For the text-containing cell, return its midpoint in (X, Y) coordinate format. 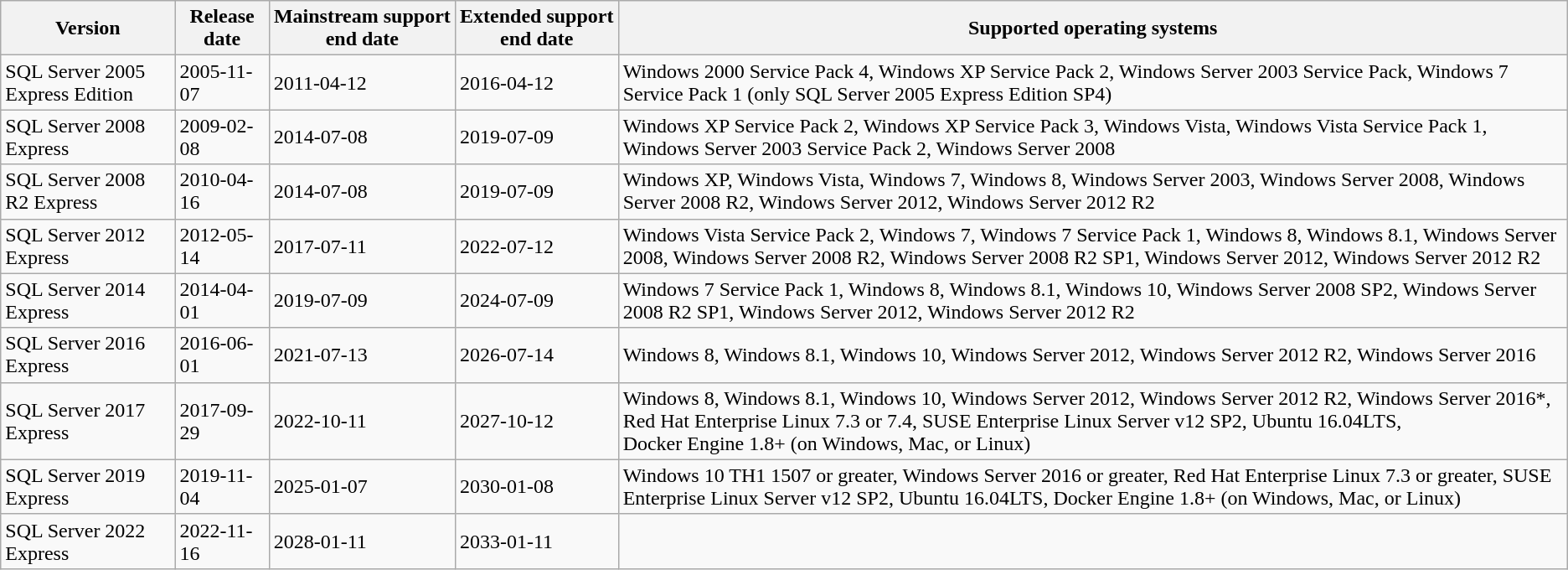
2022-11-16 (222, 541)
SQL Server 2017 Express (88, 421)
2011-04-12 (362, 82)
2014-04-01 (222, 300)
SQL Server 2012 Express (88, 246)
2010-04-16 (222, 191)
Supported operating systems (1092, 28)
SQL Server 2014 Express (88, 300)
2019-11-04 (222, 486)
2012-05-14 (222, 246)
2016-04-12 (536, 82)
SQL Server 2016 Express (88, 355)
Version (88, 28)
2017-09-29 (222, 421)
2026-07-14 (536, 355)
2009-02-08 (222, 137)
2027-10-12 (536, 421)
2021-07-13 (362, 355)
2024-07-09 (536, 300)
Windows 8, Windows 8.1, Windows 10, Windows Server 2012, Windows Server 2012 R2, Windows Server 2016 (1092, 355)
SQL Server 2008 Express (88, 137)
2005-11-07 (222, 82)
SQL Server 2019 Express (88, 486)
2017-07-11 (362, 246)
Mainstream support end date (362, 28)
2016-06-01 (222, 355)
2028-01-11 (362, 541)
2025-01-07 (362, 486)
2022-07-12 (536, 246)
SQL Server 2022 Express (88, 541)
2030-01-08 (536, 486)
2033-01-11 (536, 541)
Extended support end date (536, 28)
SQL Server 2008 R2 Express (88, 191)
SQL Server 2005 Express Edition (88, 82)
2022-10-11 (362, 421)
Release date (222, 28)
